Capture the cell that displays the provided text and extract its [X, Y] central coordinate. 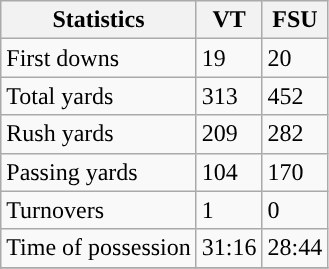
Total yards [99, 96]
170 [295, 172]
Statistics [99, 20]
Passing yards [99, 172]
Rush yards [99, 134]
452 [295, 96]
Turnovers [99, 210]
VT [229, 20]
28:44 [295, 248]
313 [229, 96]
282 [295, 134]
209 [229, 134]
1 [229, 210]
31:16 [229, 248]
FSU [295, 20]
0 [295, 210]
First downs [99, 58]
Time of possession [99, 248]
19 [229, 58]
20 [295, 58]
104 [229, 172]
